Find where the given text appears and provide that cell's center as [x, y] coordinate. 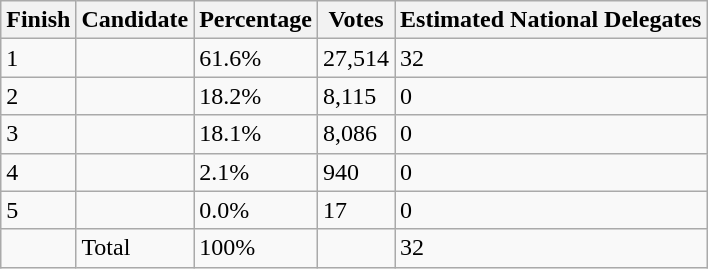
17 [356, 210]
940 [356, 172]
2.1% [256, 172]
Candidate [135, 20]
27,514 [356, 58]
8,115 [356, 96]
18.2% [256, 96]
4 [38, 172]
5 [38, 210]
Votes [356, 20]
100% [256, 248]
Finish [38, 20]
Estimated National Delegates [551, 20]
61.6% [256, 58]
8,086 [356, 134]
18.1% [256, 134]
2 [38, 96]
0.0% [256, 210]
3 [38, 134]
Total [135, 248]
1 [38, 58]
Percentage [256, 20]
